Identify which cell holds the provided text, then report its [x, y] central coordinate. 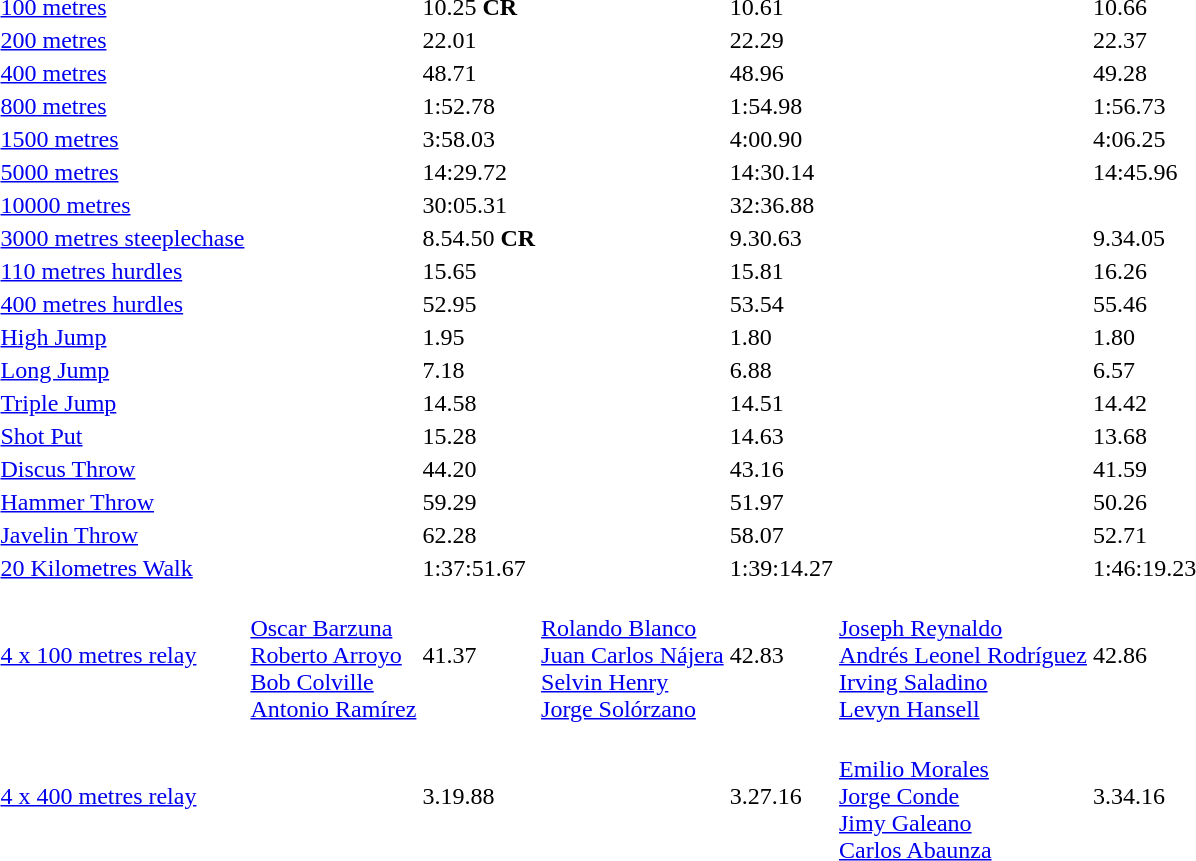
15.65 [479, 271]
15.28 [479, 436]
48.96 [781, 73]
Oscar Barzuna Roberto Arroyo Bob Colville Antonio Ramírez [334, 655]
1:37:51.67 [479, 568]
52.95 [479, 304]
1:52.78 [479, 106]
14:30.14 [781, 172]
30:05.31 [479, 205]
9.30.63 [781, 238]
14.51 [781, 403]
1.80 [781, 337]
43.16 [781, 469]
14:29.72 [479, 172]
Rolando Blanco Juan Carlos Nájera Selvin Henry Jorge Solórzano [633, 655]
1.95 [479, 337]
8.54.50 CR [479, 238]
53.54 [781, 304]
48.71 [479, 73]
14.63 [781, 436]
3:58.03 [479, 139]
4:00.90 [781, 139]
51.97 [781, 502]
32:36.88 [781, 205]
59.29 [479, 502]
15.81 [781, 271]
58.07 [781, 535]
Joseph Reynaldo Andrés Leonel Rodríguez Irving Saladino Levyn Hansell [962, 655]
41.37 [479, 655]
22.29 [781, 40]
1:54.98 [781, 106]
1:39:14.27 [781, 568]
42.83 [781, 655]
44.20 [479, 469]
62.28 [479, 535]
6.88 [781, 370]
22.01 [479, 40]
14.58 [479, 403]
7.18 [479, 370]
